From the cell containing the given text, extract its center point as [X, Y] coordinate. 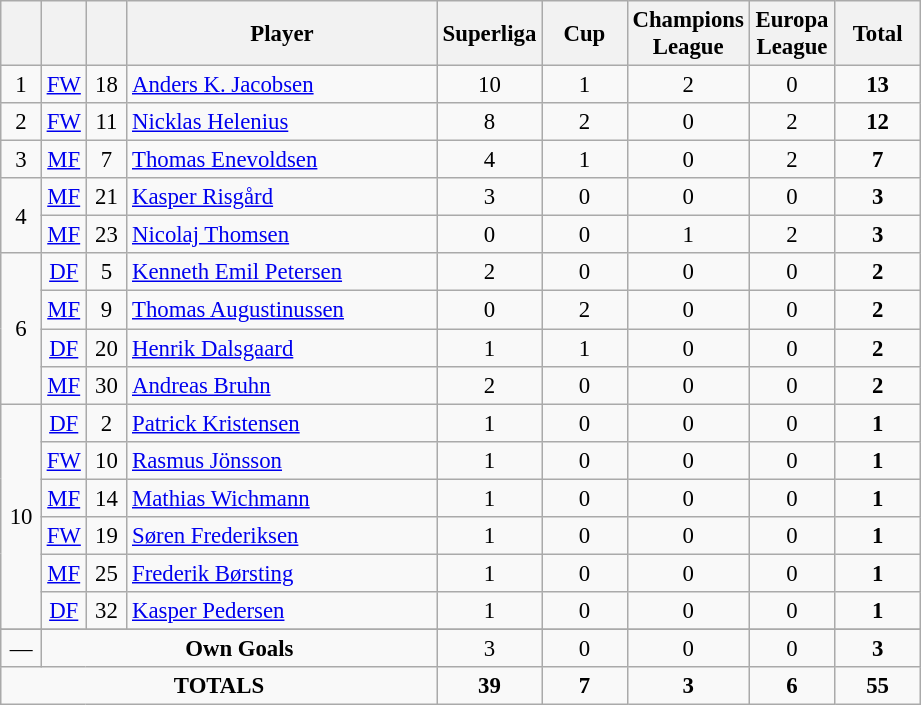
13 [878, 85]
Andreas Bruhn [282, 385]
19 [106, 536]
Cup [585, 34]
TOTALS [220, 686]
Total [878, 34]
Mathias Wichmann [282, 498]
8 [489, 122]
23 [106, 235]
25 [106, 573]
Patrick Kristensen [282, 423]
Rasmus Jönsson [282, 460]
Nicolaj Thomsen [282, 235]
Kasper Risgård [282, 197]
Thomas Augustinussen [282, 310]
Thomas Enevoldsen [282, 160]
55 [878, 686]
30 [106, 385]
9 [106, 310]
Henrik Dalsgaard [282, 348]
Champions League [688, 34]
Søren Frederiksen [282, 536]
21 [106, 197]
Kasper Pedersen [282, 611]
20 [106, 348]
— [22, 648]
Kenneth Emil Petersen [282, 273]
39 [489, 686]
Player [282, 34]
Frederik Børsting [282, 573]
Own Goals [239, 648]
18 [106, 85]
12 [878, 122]
14 [106, 498]
Anders K. Jacobsen [282, 85]
32 [106, 611]
5 [106, 273]
11 [106, 122]
Europa League [792, 34]
Superliga [489, 34]
Nicklas Helenius [282, 122]
